From the cell containing the given text, extract its center point as [x, y] coordinate. 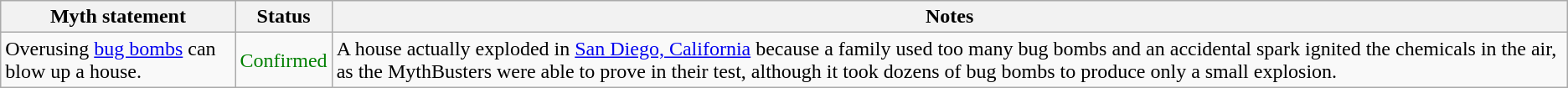
Notes [950, 17]
Status [283, 17]
Myth statement [118, 17]
Overusing bug bombs can blow up a house. [118, 60]
Confirmed [283, 60]
